Detect which cell encompasses the target text, then output its (x, y) center coordinate. 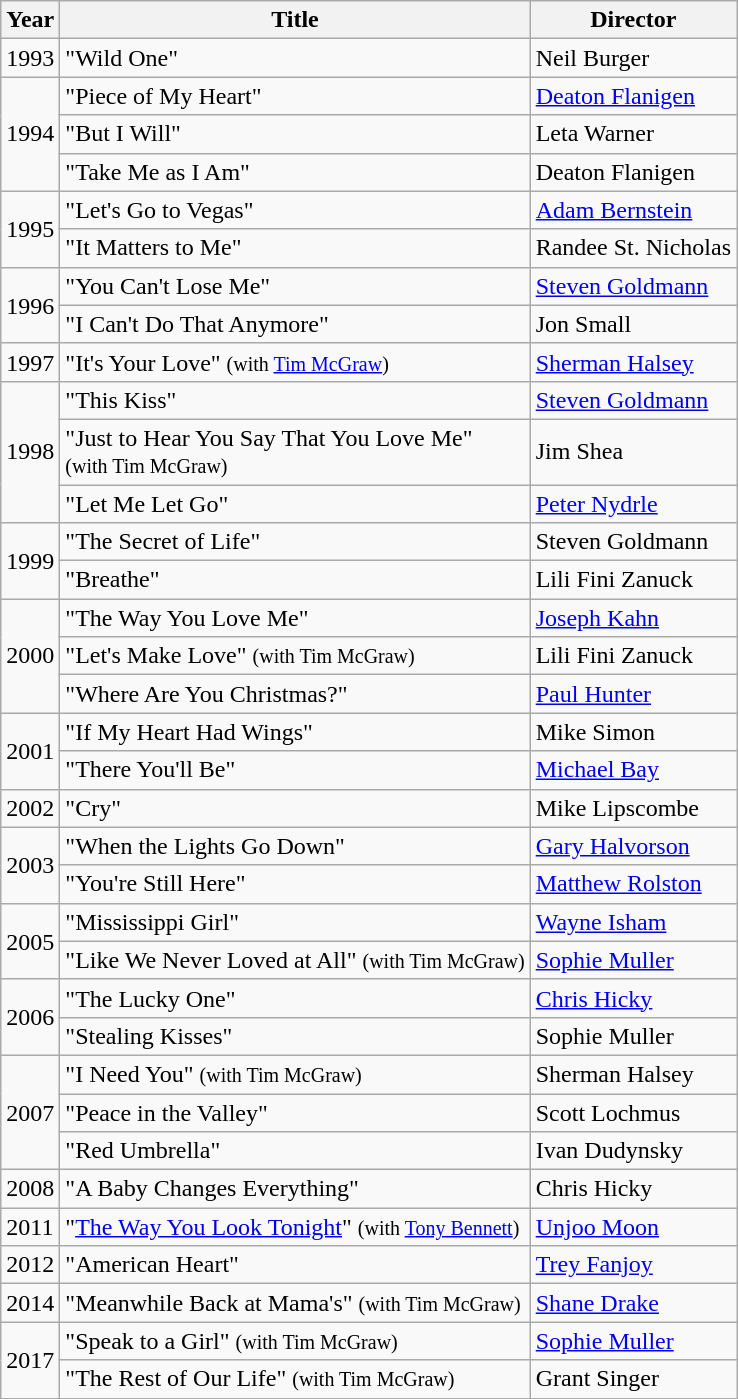
"Let's Go to Vegas" (295, 210)
"When the Lights Go Down" (295, 846)
"Meanwhile Back at Mama's" (with Tim McGraw) (295, 1303)
"The Way You Love Me" (295, 618)
Michael Bay (633, 770)
1997 (30, 362)
2003 (30, 865)
"Cry" (295, 808)
"American Heart" (295, 1265)
Scott Lochmus (633, 1113)
2000 (30, 656)
Neil Burger (633, 58)
"The Way You Look Tonight" (with Tony Bennett) (295, 1227)
Director (633, 20)
2007 (30, 1112)
"Let's Make Love" (with Tim McGraw) (295, 656)
"Wild One" (295, 58)
2011 (30, 1227)
Randee St. Nicholas (633, 248)
"A Baby Changes Everything" (295, 1189)
"It's Your Love" (with Tim McGraw) (295, 362)
2001 (30, 751)
Jon Small (633, 324)
"It Matters to Me" (295, 248)
"You Can't Lose Me" (295, 286)
"Peace in the Valley" (295, 1113)
Peter Nydrle (633, 503)
"But I Will" (295, 134)
Jim Shea (633, 452)
Grant Singer (633, 1379)
"Where Are You Christmas?" (295, 694)
Mike Lipscombe (633, 808)
2005 (30, 941)
Year (30, 20)
"I Can't Do That Anymore" (295, 324)
1998 (30, 452)
2014 (30, 1303)
Adam Bernstein (633, 210)
Paul Hunter (633, 694)
Mike Simon (633, 732)
2002 (30, 808)
"Mississippi Girl" (295, 922)
"Red Umbrella" (295, 1151)
1996 (30, 305)
Gary Halvorson (633, 846)
2008 (30, 1189)
"Take Me as I Am" (295, 172)
"Piece of My Heart" (295, 96)
Leta Warner (633, 134)
Wayne Isham (633, 922)
"This Kiss" (295, 400)
"You're Still Here" (295, 884)
"The Secret of Life" (295, 542)
Trey Fanjoy (633, 1265)
Joseph Kahn (633, 618)
2006 (30, 1017)
2012 (30, 1265)
"Like We Never Loved at All" (with Tim McGraw) (295, 960)
"There You'll Be" (295, 770)
"The Rest of Our Life" (with Tim McGraw) (295, 1379)
Ivan Dudynsky (633, 1151)
1994 (30, 134)
"The Lucky One" (295, 998)
"Speak to a Girl" (with Tim McGraw) (295, 1341)
"Just to Hear You Say That You Love Me"(with Tim McGraw) (295, 452)
"Stealing Kisses" (295, 1036)
Shane Drake (633, 1303)
1999 (30, 561)
Matthew Rolston (633, 884)
"Breathe" (295, 580)
1993 (30, 58)
Title (295, 20)
"I Need You" (with Tim McGraw) (295, 1074)
2017 (30, 1360)
1995 (30, 229)
"If My Heart Had Wings" (295, 732)
Unjoo Moon (633, 1227)
"Let Me Let Go" (295, 503)
